Return [X, Y] of the center of cell containing provided text 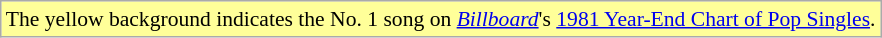
The yellow background indicates the No. 1 song on Billboard's 1981 Year-End Chart of Pop Singles. [441, 19]
